Pinpoint the cell where the given text exists, returning its [X, Y] midpoint coordinate. 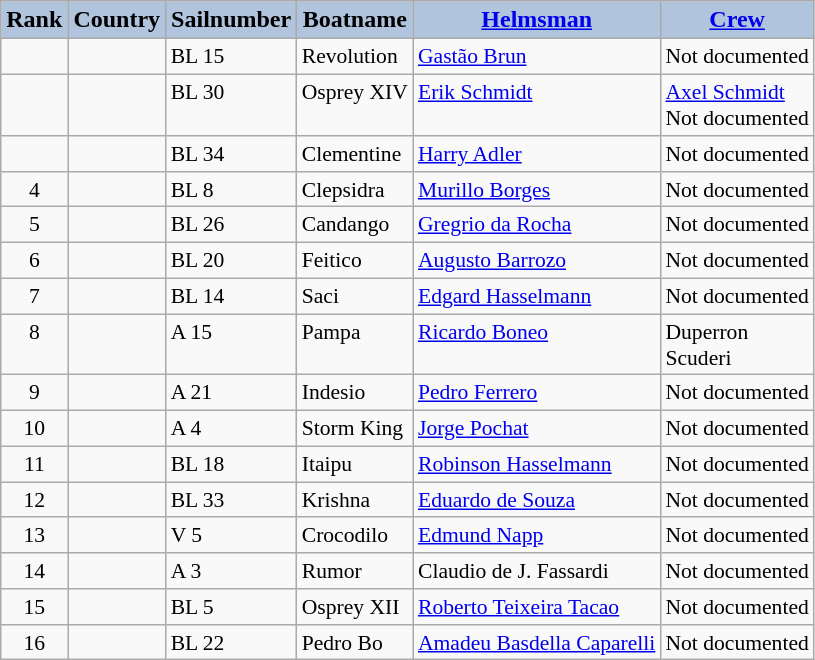
Osprey XIV [355, 104]
Feitico [355, 260]
7 [34, 296]
BL 33 [232, 500]
Gastão Brun [537, 57]
A 21 [232, 393]
Axel SchmidtNot documented [736, 104]
Roberto Teixeira Tacao [537, 607]
Osprey XII [355, 607]
V 5 [232, 535]
8 [34, 344]
Augusto Barrozo [537, 260]
15 [34, 607]
BL 15 [232, 57]
Pedro Ferrero [537, 393]
6 [34, 260]
9 [34, 393]
Storm King [355, 428]
Rank [34, 20]
5 [34, 225]
Edgard Hasselmann [537, 296]
BL 8 [232, 189]
Harry Adler [537, 154]
12 [34, 500]
BL 18 [232, 464]
Krishna [355, 500]
Murillo Borges [537, 189]
14 [34, 571]
Sailnumber [232, 20]
Jorge Pochat [537, 428]
Clepsidra [355, 189]
Saci [355, 296]
BL 14 [232, 296]
Erik Schmidt [537, 104]
Itaipu [355, 464]
BL 26 [232, 225]
Clementine [355, 154]
Eduardo de Souza [537, 500]
Claudio de J. Fassardi [537, 571]
Pampa [355, 344]
Candango [355, 225]
Revolution [355, 57]
DuperronScuderi [736, 344]
A 15 [232, 344]
BL 34 [232, 154]
A 4 [232, 428]
BL 20 [232, 260]
Country [117, 20]
Helmsman [537, 20]
Boatname [355, 20]
Amadeu Basdella Caparelli [537, 642]
Edmund Napp [537, 535]
Crocodilo [355, 535]
Gregrio da Rocha [537, 225]
BL 5 [232, 607]
10 [34, 428]
13 [34, 535]
Rumor [355, 571]
Crew [736, 20]
BL 30 [232, 104]
Indesio [355, 393]
Pedro Bo [355, 642]
16 [34, 642]
Robinson Hasselmann [537, 464]
Ricardo Boneo [537, 344]
11 [34, 464]
BL 22 [232, 642]
A 3 [232, 571]
4 [34, 189]
